Return [X, Y] of the center of cell containing provided text 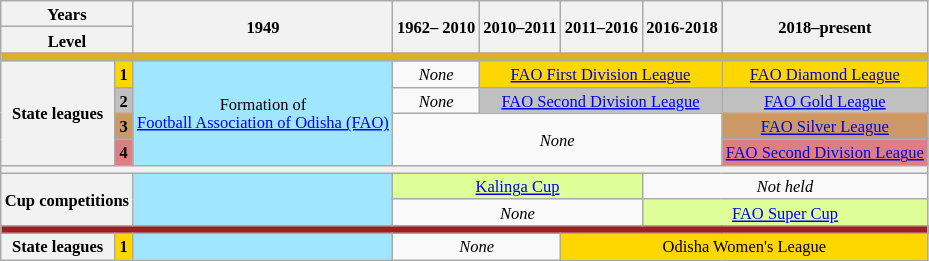
FAO First Division League [600, 74]
FAO Gold League [825, 100]
Kalinga Cup [518, 186]
2018–present [825, 27]
FAO Super Cup [785, 212]
FAO Diamond League [825, 74]
FAO Silver League [825, 126]
Level [67, 40]
2 [124, 100]
2010–2011 [520, 27]
4 [124, 152]
Cup competitions [67, 199]
Not held [785, 186]
2016-2018 [682, 27]
Years [67, 14]
2011–2016 [602, 27]
1962– 2010 [436, 27]
1949 [263, 27]
Odisha Women's League [744, 246]
Formation of Football Association of Odisha (FAO) [263, 113]
3 [124, 126]
